Extract the (x, y) coordinate from the center of the cell holding the provided text.  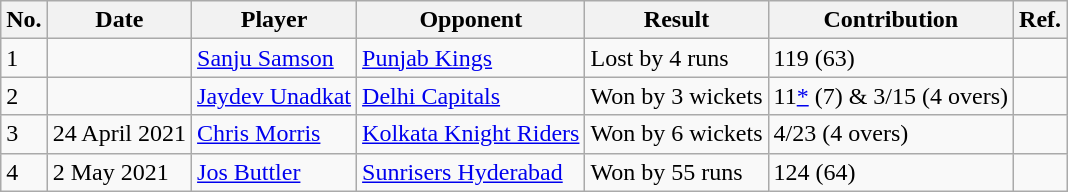
Ref. (1040, 20)
1 (24, 58)
Date (119, 20)
124 (64) (890, 172)
Kolkata Knight Riders (471, 134)
119 (63) (890, 58)
2 (24, 96)
Sanju Samson (274, 58)
Opponent (471, 20)
Jaydev Unadkat (274, 96)
Lost by 4 runs (676, 58)
4 (24, 172)
Punjab Kings (471, 58)
Result (676, 20)
Jos Buttler (274, 172)
Chris Morris (274, 134)
3 (24, 134)
Contribution (890, 20)
No. (24, 20)
2 May 2021 (119, 172)
Delhi Capitals (471, 96)
Won by 55 runs (676, 172)
4/23 (4 overs) (890, 134)
Won by 6 wickets (676, 134)
24 April 2021 (119, 134)
Won by 3 wickets (676, 96)
Player (274, 20)
11* (7) & 3/15 (4 overs) (890, 96)
Sunrisers Hyderabad (471, 172)
